Search for the cell housing the specified text and yield its (X, Y) center coordinate. 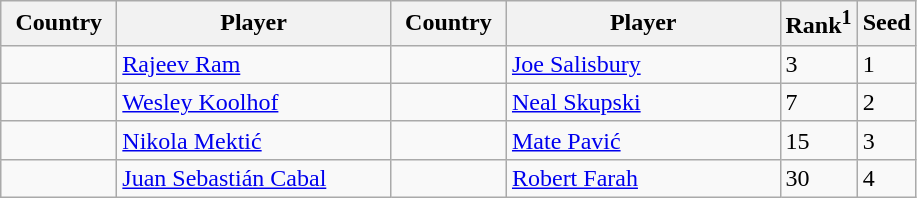
Juan Sebastián Cabal (254, 178)
Wesley Koolhof (254, 102)
7 (818, 102)
Neal Skupski (643, 102)
2 (886, 102)
Robert Farah (643, 178)
30 (818, 178)
15 (818, 140)
Joe Salisbury (643, 64)
Mate Pavić (643, 140)
Seed (886, 24)
Rajeev Ram (254, 64)
4 (886, 178)
Nikola Mektić (254, 140)
1 (886, 64)
Rank1 (818, 24)
